Detect which cell encompasses the target text, then output its [X, Y] center coordinate. 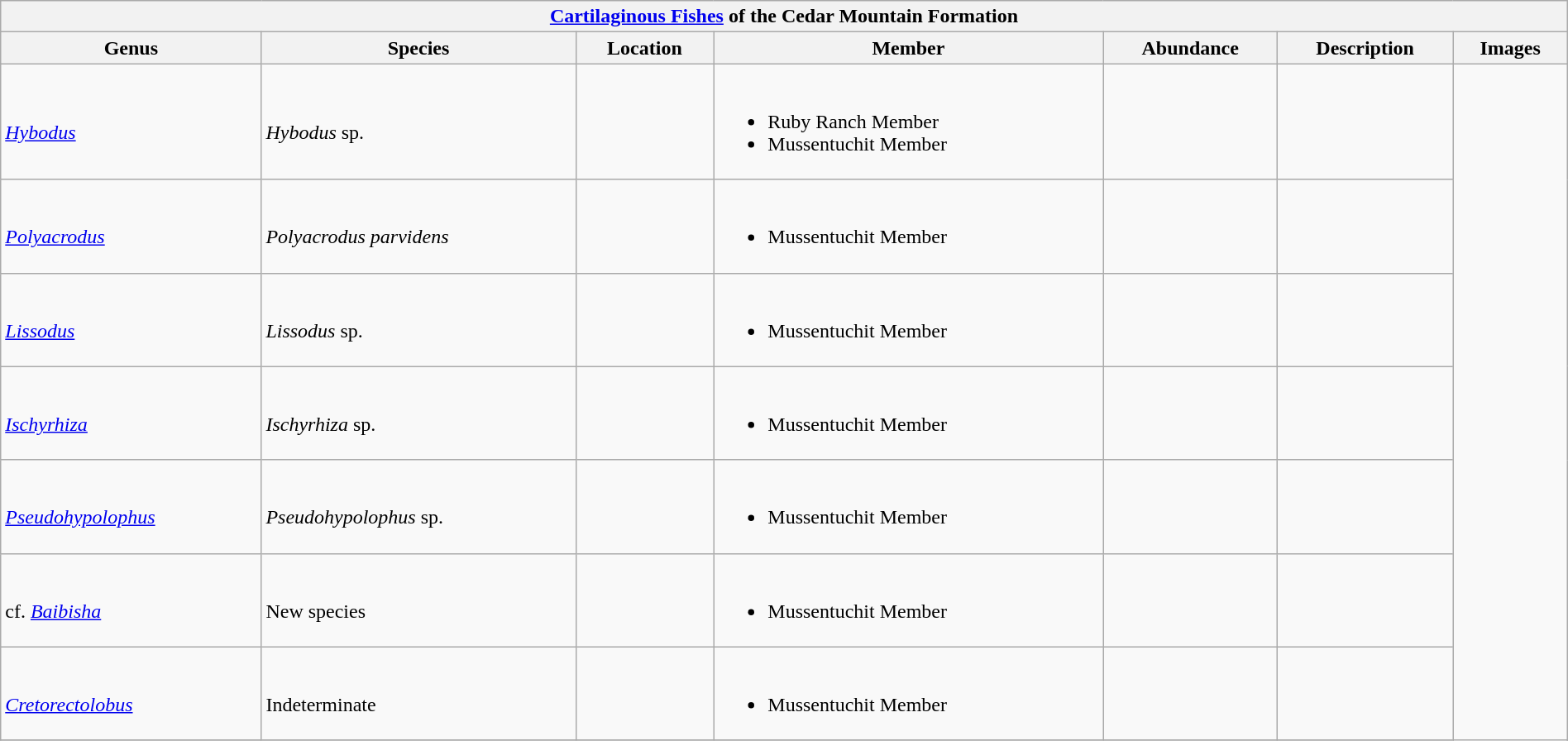
Cretorectolobus [131, 693]
Genus [131, 48]
cf. Baibisha [131, 600]
Location [645, 48]
Ruby Ranch MemberMussentuchit Member [908, 122]
Hybodus sp. [418, 122]
Abundance [1190, 48]
Lissodus sp. [418, 319]
Pseudohypolophus sp. [418, 506]
Polyacrodus [131, 227]
Images [1510, 48]
Member [908, 48]
Pseudohypolophus [131, 506]
Ischyrhiza sp. [418, 414]
Polyacrodus parvidens [418, 227]
Cartilaginous Fishes of the Cedar Mountain Formation [784, 17]
New species [418, 600]
Hybodus [131, 122]
Ischyrhiza [131, 414]
Indeterminate [418, 693]
Lissodus [131, 319]
Species [418, 48]
Description [1365, 48]
